Capture the cell that displays the provided text and extract its (X, Y) central coordinate. 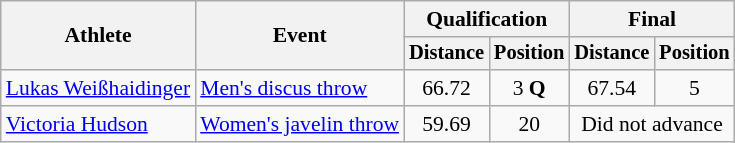
Qualification (486, 19)
Men's discus throw (300, 88)
20 (529, 124)
3 Q (529, 88)
66.72 (446, 88)
5 (694, 88)
Women's javelin throw (300, 124)
Athlete (98, 36)
Lukas Weißhaidinger (98, 88)
Did not advance (652, 124)
Event (300, 36)
Final (652, 19)
67.54 (612, 88)
59.69 (446, 124)
Victoria Hudson (98, 124)
